Find where the given text appears and provide that cell's center as (X, Y) coordinate. 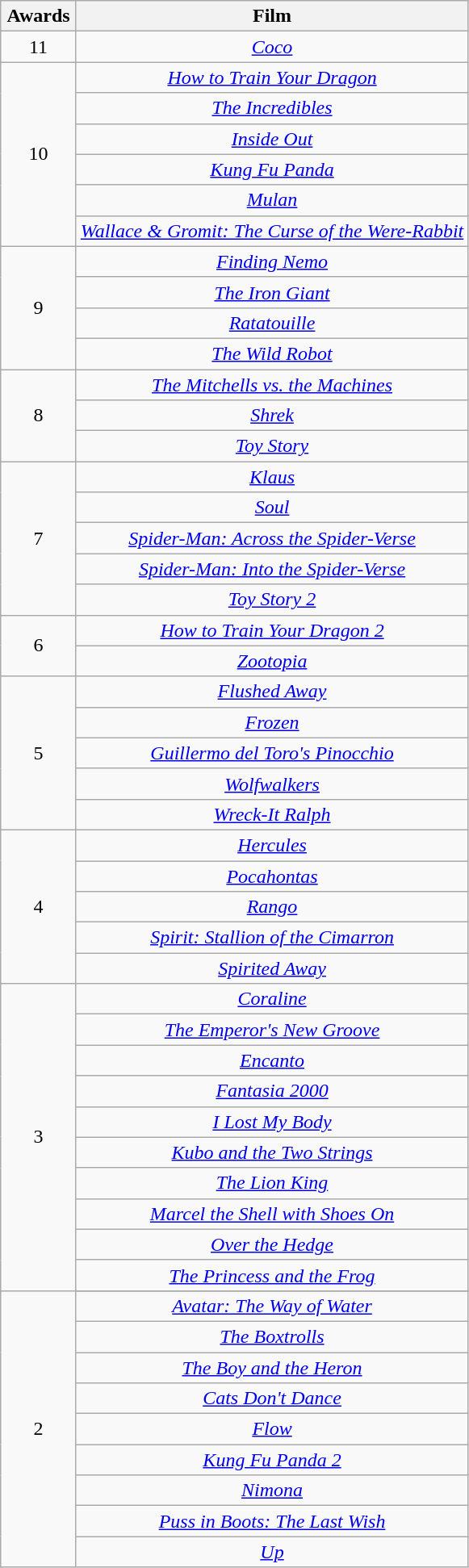
Kung Fu Panda (271, 169)
Toy Story 2 (271, 600)
5 (39, 753)
9 (39, 307)
How to Train Your Dragon (271, 77)
The Lion King (271, 1183)
Toy Story (271, 446)
Cats Don't Dance (271, 1399)
Coraline (271, 999)
4 (39, 906)
Hercules (271, 845)
Nimona (271, 1491)
How to Train Your Dragon 2 (271, 630)
Flow (271, 1429)
Guillermo del Toro's Pinocchio (271, 753)
Coco (271, 47)
Mulan (271, 200)
Up (271, 1552)
Frozen (271, 722)
The Boy and the Heron (271, 1368)
The Incredibles (271, 108)
Ratatouille (271, 323)
Wallace & Gromit: The Curse of the Were-Rabbit (271, 231)
Zootopia (271, 661)
The Iron Giant (271, 292)
Rango (271, 907)
The Princess and the Frog (271, 1275)
The Boxtrolls (271, 1336)
I Lost My Body (271, 1122)
6 (39, 646)
Kubo and the Two Strings (271, 1152)
Spider-Man: Into the Spider-Verse (271, 569)
Flushed Away (271, 692)
Spirit: Stallion of the Cimarron (271, 938)
The Wild Robot (271, 353)
Wolfwalkers (271, 784)
Awards (39, 16)
10 (39, 154)
Soul (271, 508)
11 (39, 47)
2 (39, 1428)
Avatar: The Way of Water (271, 1306)
Encanto (271, 1060)
Inside Out (271, 139)
Over the Hedge (271, 1244)
Finding Nemo (271, 261)
The Mitchells vs. the Machines (271, 385)
Film (271, 16)
Klaus (271, 477)
Spirited Away (271, 968)
Fantasia 2000 (271, 1091)
Shrek (271, 416)
Wreck-It Ralph (271, 814)
Kung Fu Panda 2 (271, 1460)
Pocahontas (271, 876)
8 (39, 416)
7 (39, 538)
Puss in Boots: The Last Wish (271, 1521)
3 (39, 1138)
Spider-Man: Across the Spider-Verse (271, 538)
Marcel the Shell with Shoes On (271, 1214)
The Emperor's New Groove (271, 1030)
